Extract the [X, Y] coordinate from the center of the cell holding the provided text.  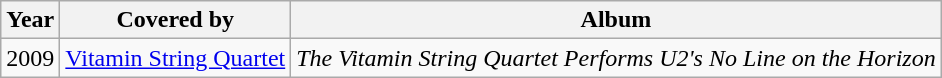
Vitamin String Quartet [176, 58]
Album [616, 20]
Covered by [176, 20]
The Vitamin String Quartet Performs U2's No Line on the Horizon [616, 58]
Year [30, 20]
2009 [30, 58]
